Capture the cell that displays the provided text and extract its (x, y) central coordinate. 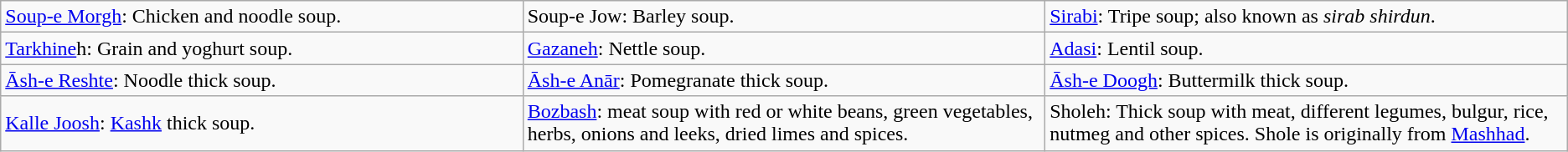
Āsh-e Reshte: Noodle thick soup. (261, 80)
Gazaneh: Nettle soup. (784, 48)
Soup-e Morgh: Chicken and noodle soup. (261, 17)
Sholeh: Thick soup with meat, different legumes, bulgur, rice, nutmeg and other spices. Shole is originally from Mashhad. (1307, 124)
Āsh-e Doogh: Buttermilk thick soup. (1307, 80)
Sirabi: Tripe soup; also known as sirab shirdun. (1307, 17)
Bozbash: meat soup with red or white beans, green vegetables, herbs, onions and leeks, dried limes and spices. (784, 124)
Adasi: Lentil soup. (1307, 48)
Āsh-e Anār: Pomegranate thick soup. (784, 80)
Kalle Joosh: Kashk thick soup. (261, 124)
Soup-e Jow: Barley soup. (784, 17)
Tarkhineh: Grain and yoghurt soup. (261, 48)
